Find where the given text appears and provide that cell's center as (x, y) coordinate. 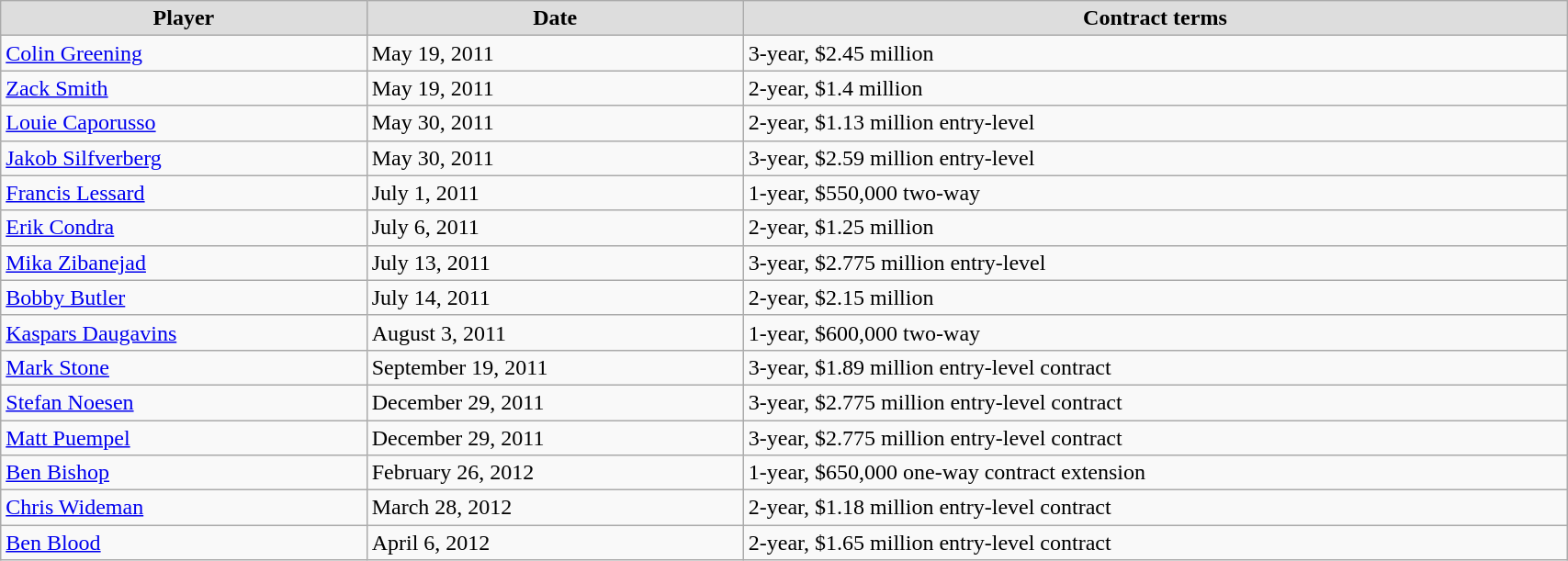
2-year, $1.25 million (1155, 228)
Louie Caporusso (184, 123)
Chris Wideman (184, 508)
Kaspars Daugavins (184, 332)
Player (184, 18)
Stefan Noesen (184, 402)
1-year, $600,000 two-way (1155, 332)
February 26, 2012 (555, 473)
3-year, $2.775 million entry-level (1155, 263)
2-year, $2.15 million (1155, 297)
Date (555, 18)
Contract terms (1155, 18)
Jakob Silfverberg (184, 158)
1-year, $650,000 one-way contract extension (1155, 473)
3-year, $2.45 million (1155, 53)
September 19, 2011 (555, 367)
3-year, $1.89 million entry-level contract (1155, 367)
July 6, 2011 (555, 228)
August 3, 2011 (555, 332)
Mark Stone (184, 367)
March 28, 2012 (555, 508)
2-year, $1.13 million entry-level (1155, 123)
Ben Bishop (184, 473)
2-year, $1.18 million entry-level contract (1155, 508)
2-year, $1.4 million (1155, 88)
Erik Condra (184, 228)
3-year, $2.59 million entry-level (1155, 158)
July 13, 2011 (555, 263)
Francis Lessard (184, 193)
Zack Smith (184, 88)
Bobby Butler (184, 297)
2-year, $1.65 million entry-level contract (1155, 543)
July 1, 2011 (555, 193)
Colin Greening (184, 53)
Mika Zibanejad (184, 263)
July 14, 2011 (555, 297)
April 6, 2012 (555, 543)
Ben Blood (184, 543)
1-year, $550,000 two-way (1155, 193)
Matt Puempel (184, 438)
